Provide the [X, Y] coordinate of the cell's center where the given text is located.  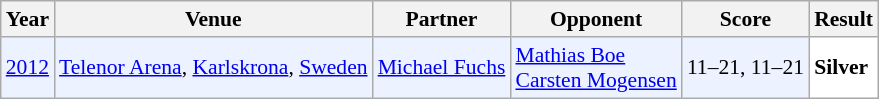
Silver [844, 68]
Score [746, 19]
2012 [28, 68]
11–21, 11–21 [746, 68]
Michael Fuchs [442, 68]
Partner [442, 19]
Venue [214, 19]
Mathias Boe Carsten Mogensen [596, 68]
Year [28, 19]
Opponent [596, 19]
Result [844, 19]
Telenor Arena, Karlskrona, Sweden [214, 68]
